Output the [x, y] coordinate of the center of the cell containing the given text.  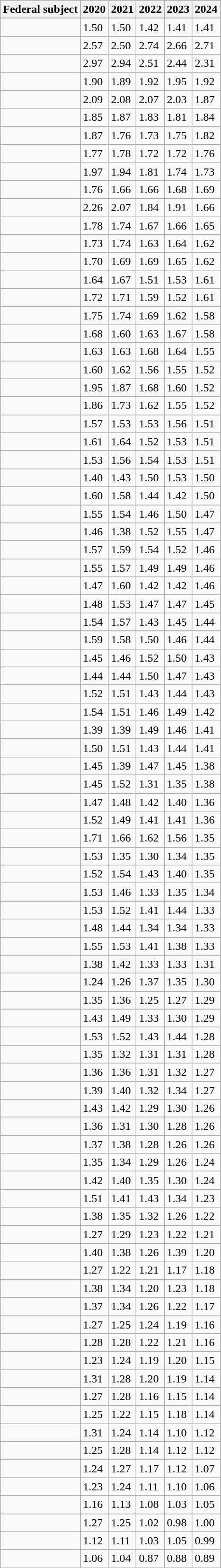
1.00 [206, 1523]
1.02 [150, 1523]
1.13 [122, 1505]
2.09 [95, 99]
0.89 [206, 1559]
2.50 [122, 45]
0.99 [206, 1541]
1.97 [95, 171]
0.98 [178, 1523]
0.87 [150, 1559]
1.04 [122, 1559]
2.97 [95, 63]
2.08 [122, 99]
1.89 [122, 81]
1.91 [178, 207]
2.51 [150, 63]
1.86 [95, 406]
1.77 [95, 153]
1.90 [95, 81]
2.03 [178, 99]
2020 [95, 9]
2.74 [150, 45]
2.44 [178, 63]
0.88 [178, 1559]
Federal subject [41, 9]
1.07 [206, 1469]
1.85 [95, 117]
2024 [206, 9]
2.71 [206, 45]
2.26 [95, 207]
1.70 [95, 262]
2.57 [95, 45]
2022 [150, 9]
2021 [122, 9]
1.82 [206, 135]
2.31 [206, 63]
2.94 [122, 63]
2023 [178, 9]
2.66 [178, 45]
1.83 [150, 117]
1.08 [150, 1505]
1.94 [122, 171]
